Provide the (X, Y) coordinate of the cell's center where the given text is located.  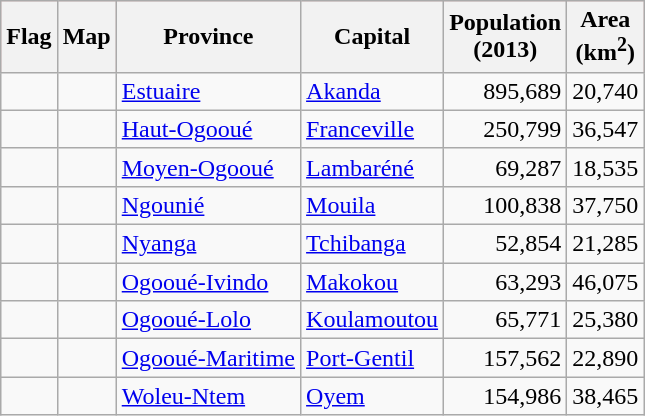
250,799 (506, 129)
37,750 (606, 205)
25,380 (606, 320)
Haut-Ogooué (208, 129)
Mouila (372, 205)
52,854 (506, 244)
18,535 (606, 167)
Oyem (372, 396)
36,547 (606, 129)
Nyanga (208, 244)
Makokou (372, 282)
Estuaire (208, 91)
154,986 (506, 396)
Franceville (372, 129)
Population(2013) (506, 37)
Woleu-Ntem (208, 396)
Area(km2) (606, 37)
Map (86, 37)
Lambaréné (372, 167)
21,285 (606, 244)
20,740 (606, 91)
Ngounié (208, 205)
69,287 (506, 167)
157,562 (506, 358)
38,465 (606, 396)
Koulamoutou (372, 320)
Capital (372, 37)
22,890 (606, 358)
Flag (29, 37)
Ogooué-Ivindo (208, 282)
Province (208, 37)
Ogooué-Lolo (208, 320)
65,771 (506, 320)
Moyen-Ogooué (208, 167)
46,075 (606, 282)
Port-Gentil (372, 358)
100,838 (506, 205)
Tchibanga (372, 244)
Ogooué-Maritime (208, 358)
63,293 (506, 282)
Akanda (372, 91)
895,689 (506, 91)
